Identify which cell holds the provided text, then report its (x, y) central coordinate. 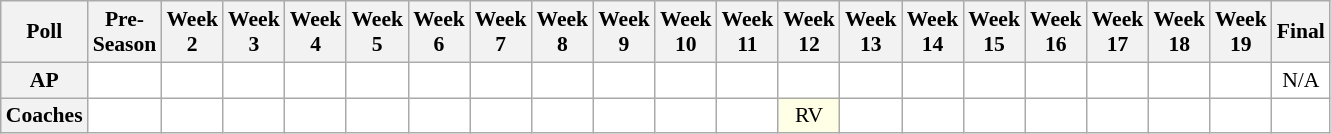
Week15 (994, 32)
Week7 (501, 32)
Week19 (1241, 32)
Week11 (748, 32)
Week10 (686, 32)
N/A (1301, 80)
Week5 (377, 32)
RV (809, 116)
Week12 (809, 32)
Week17 (1118, 32)
Week13 (871, 32)
Week16 (1056, 32)
Week6 (439, 32)
Poll (44, 32)
Week14 (933, 32)
Pre-Season (125, 32)
Week18 (1179, 32)
Week4 (316, 32)
Final (1301, 32)
Week9 (624, 32)
Week3 (254, 32)
AP (44, 80)
Coaches (44, 116)
Week2 (192, 32)
Week8 (562, 32)
